For the text-containing cell, return its midpoint in [x, y] coordinate format. 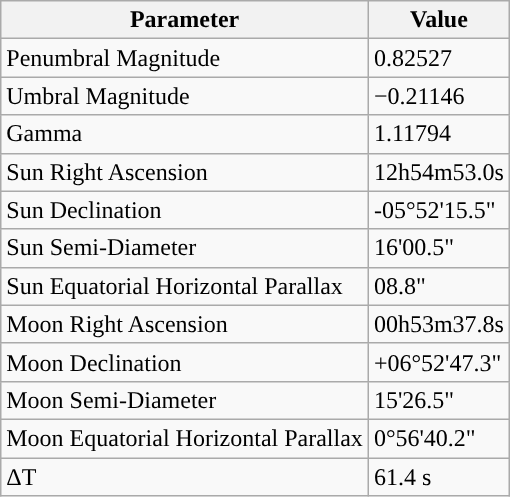
Moon Semi-Diameter [185, 400]
Umbral Magnitude [185, 96]
08.8" [438, 286]
Moon Declination [185, 362]
12h54m53.0s [438, 172]
Value [438, 20]
−0.21146 [438, 96]
ΔT [185, 477]
Sun Semi-Diameter [185, 248]
Moon Equatorial Horizontal Parallax [185, 438]
Sun Declination [185, 210]
00h53m37.8s [438, 324]
-05°52'15.5" [438, 210]
0°56'40.2" [438, 438]
Gamma [185, 134]
Sun Equatorial Horizontal Parallax [185, 286]
Moon Right Ascension [185, 324]
Sun Right Ascension [185, 172]
+06°52'47.3" [438, 362]
1.11794 [438, 134]
0.82527 [438, 58]
61.4 s [438, 477]
Parameter [185, 20]
16'00.5" [438, 248]
15'26.5" [438, 400]
Penumbral Magnitude [185, 58]
